Search for the cell housing the specified text and yield its [x, y] center coordinate. 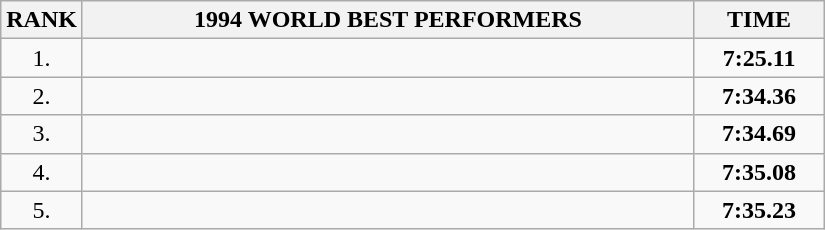
RANK [42, 20]
2. [42, 96]
7:34.36 [760, 96]
1. [42, 58]
7:35.23 [760, 210]
7:25.11 [760, 58]
TIME [760, 20]
5. [42, 210]
1994 WORLD BEST PERFORMERS [388, 20]
7:35.08 [760, 172]
7:34.69 [760, 134]
4. [42, 172]
3. [42, 134]
